Return the [x, y] coordinate for the center point of the cell that contains the specified text.  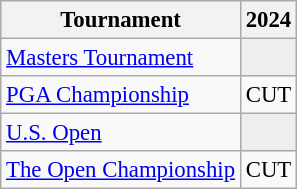
Tournament [121, 20]
2024 [268, 20]
PGA Championship [121, 95]
U.S. Open [121, 133]
The Open Championship [121, 170]
Masters Tournament [121, 58]
